Identify which cell holds the provided text, then report its [X, Y] central coordinate. 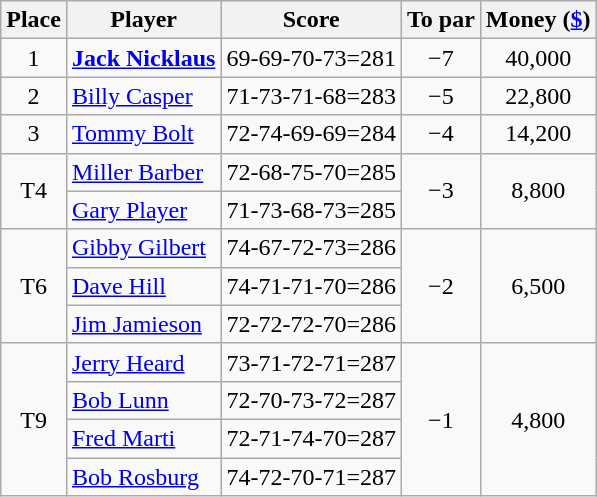
To par [440, 20]
Bob Lunn [143, 400]
72-72-72-70=286 [312, 324]
71-73-68-73=285 [312, 210]
6,500 [538, 286]
1 [34, 58]
14,200 [538, 134]
−2 [440, 286]
T6 [34, 286]
72-68-75-70=285 [312, 172]
−4 [440, 134]
72-70-73-72=287 [312, 400]
74-67-72-73=286 [312, 248]
−3 [440, 191]
−1 [440, 419]
Miller Barber [143, 172]
Jerry Heard [143, 362]
72-74-69-69=284 [312, 134]
74-72-70-71=287 [312, 477]
40,000 [538, 58]
Jack Nicklaus [143, 58]
−5 [440, 96]
22,800 [538, 96]
T4 [34, 191]
3 [34, 134]
72-71-74-70=287 [312, 438]
Jim Jamieson [143, 324]
Fred Marti [143, 438]
Place [34, 20]
Score [312, 20]
Tommy Bolt [143, 134]
Gary Player [143, 210]
−7 [440, 58]
73-71-72-71=287 [312, 362]
71-73-71-68=283 [312, 96]
Bob Rosburg [143, 477]
69-69-70-73=281 [312, 58]
74-71-71-70=286 [312, 286]
8,800 [538, 191]
4,800 [538, 419]
2 [34, 96]
T9 [34, 419]
Billy Casper [143, 96]
Player [143, 20]
Money ($) [538, 20]
Dave Hill [143, 286]
Gibby Gilbert [143, 248]
